For the text-containing cell, return its midpoint in [x, y] coordinate format. 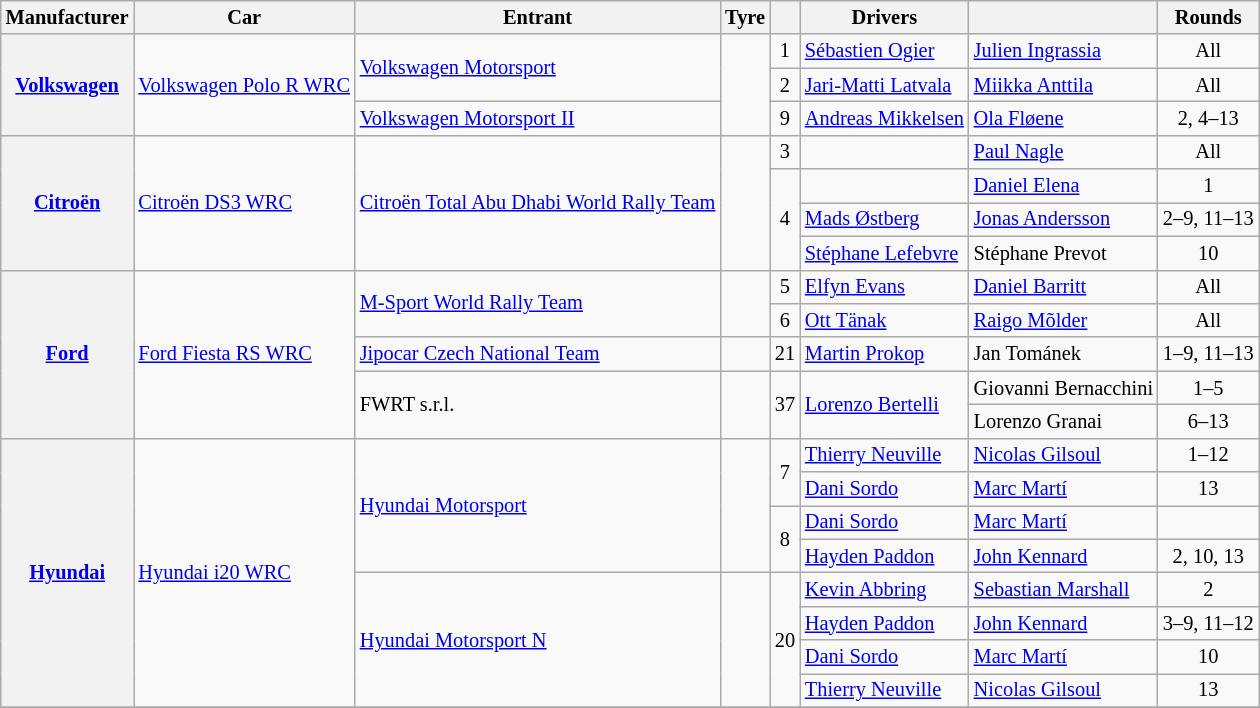
Hyundai Motorsport [538, 506]
2, 4–13 [1208, 118]
Jan Tománek [1064, 354]
Hyundai Motorsport N [538, 640]
6 [785, 320]
1–5 [1208, 388]
Citroën DS3 WRC [244, 202]
Ford [68, 354]
20 [785, 640]
Citroën Total Abu Dhabi World Rally Team [538, 202]
1–9, 11–13 [1208, 354]
1–12 [1208, 455]
Stéphane Lefebvre [884, 253]
Lorenzo Granai [1064, 421]
Hyundai [68, 572]
Raigo Mõlder [1064, 320]
M-Sport World Rally Team [538, 304]
3 [785, 152]
5 [785, 287]
Daniel Elena [1064, 186]
Tyre [745, 17]
Jipocar Czech National Team [538, 354]
Manufacturer [68, 17]
Julien Ingrassia [1064, 51]
Kevin Abbring [884, 589]
Entrant [538, 17]
Elfyn Evans [884, 287]
Lorenzo Bertelli [884, 404]
21 [785, 354]
Mads Østberg [884, 219]
Hyundai i20 WRC [244, 572]
Daniel Barritt [1064, 287]
Jari-Matti Latvala [884, 85]
Martin Prokop [884, 354]
Car [244, 17]
9 [785, 118]
Ola Fløene [1064, 118]
3–9, 11–12 [1208, 623]
8 [785, 538]
Miikka Anttila [1064, 85]
FWRT s.r.l. [538, 404]
37 [785, 404]
Sebastian Marshall [1064, 589]
Ott Tänak [884, 320]
Paul Nagle [1064, 152]
Citroën [68, 202]
Giovanni Bernacchini [1064, 388]
Sébastien Ogier [884, 51]
Ford Fiesta RS WRC [244, 354]
Andreas Mikkelsen [884, 118]
7 [785, 472]
6–13 [1208, 421]
Jonas Andersson [1064, 219]
Volkswagen Motorsport II [538, 118]
Volkswagen Polo R WRC [244, 84]
Volkswagen [68, 84]
2–9, 11–13 [1208, 219]
2, 10, 13 [1208, 556]
Stéphane Prevot [1064, 253]
Volkswagen Motorsport [538, 68]
Drivers [884, 17]
4 [785, 220]
Rounds [1208, 17]
